Identify which cell holds the provided text, then report its [x, y] central coordinate. 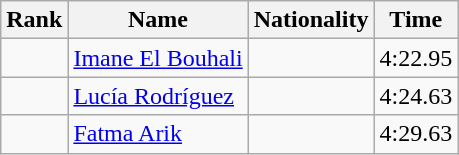
Lucía Rodríguez [158, 96]
4:29.63 [416, 134]
4:22.95 [416, 58]
Nationality [311, 20]
Fatma Arik [158, 134]
Time [416, 20]
4:24.63 [416, 96]
Imane El Bouhali [158, 58]
Rank [34, 20]
Name [158, 20]
